Output the [x, y] coordinate of the center of the cell containing the given text.  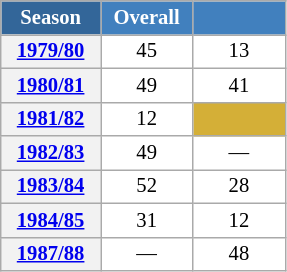
1982/83 [51, 153]
Overall [146, 17]
41 [239, 85]
45 [146, 51]
31 [146, 220]
1987/88 [51, 254]
52 [146, 186]
1984/85 [51, 220]
48 [239, 254]
13 [239, 51]
28 [239, 186]
Season [51, 17]
1979/80 [51, 51]
1980/81 [51, 85]
1981/82 [51, 119]
1983/84 [51, 186]
